Return (X, Y) of the center of cell containing provided text 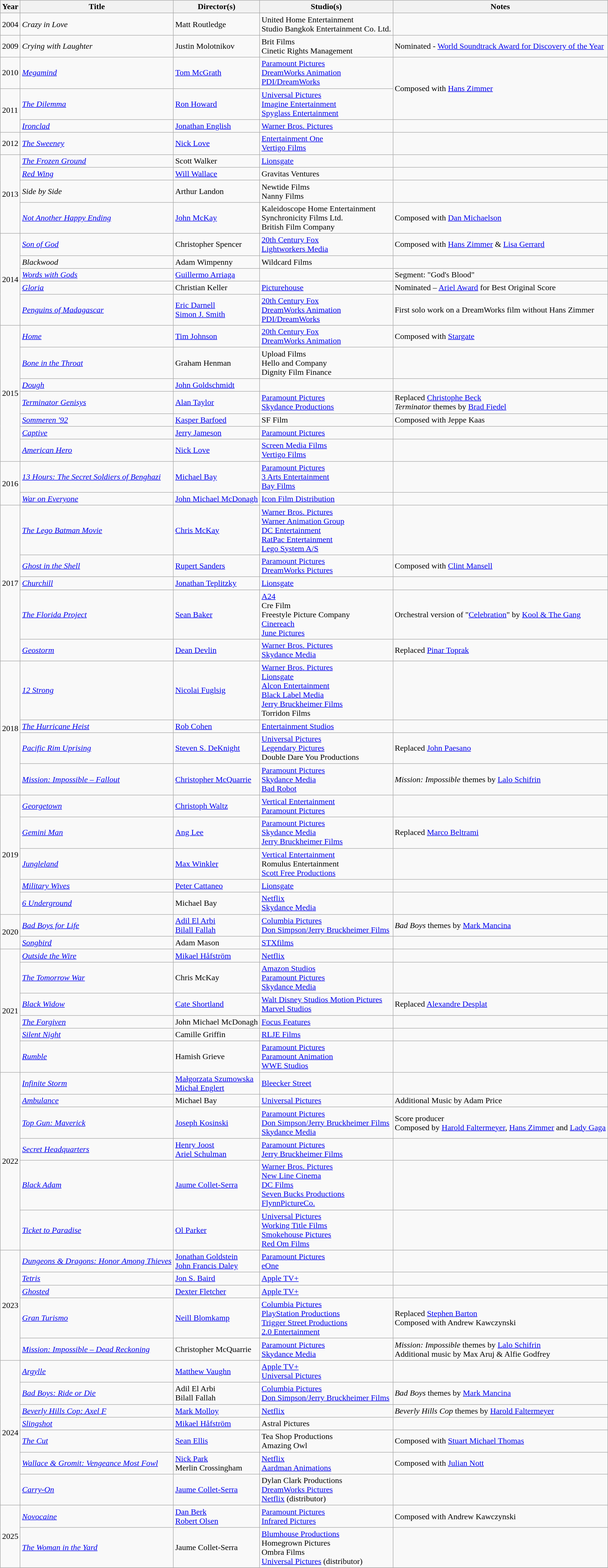
The Cut (97, 1441)
Composed with Jeppe Kaas (500, 420)
First solo work on a DreamWorks film without Hans Zimmer (500, 310)
Outside the Wire (97, 955)
Justin Molotnikov (217, 46)
Dan BerkRobert Olsen (217, 1516)
Red Wing (97, 174)
Dylan Clark ProductionsDreamWorks PicturesNetflix (distributor) (326, 1490)
Eric DarnellSimon J. Smith (217, 310)
20th Century FoxDreamWorks AnimationPDI/DreamWorks (326, 310)
Vertical EntertainmentRomulus EntertainmentScott Free Productions (326, 864)
Focus Features (326, 1022)
Segment: "God's Blood" (500, 275)
SF Film (326, 420)
Bone in the Throat (97, 363)
Sommeren '92 (97, 420)
Wildcard Films (326, 262)
NetflixAardman Animations (326, 1463)
Composed with Hans Zimmer (500, 88)
Universal PicturesWorking Title FilmsSmokehouse PicturesRed Om Films (326, 1230)
Title (97, 7)
2021 (10, 1010)
Mission: Impossible themes by Lalo SchifrinAdditional music by Max Aruj & Alfie Godfrey (500, 1349)
Adam Wimpenny (217, 262)
Tetris (97, 1279)
The Hurricane Heist (97, 726)
Studio(s) (326, 7)
Silent Night (97, 1035)
Amazon StudiosParamount PicturesSkydance Media (326, 978)
Crazy in Love (97, 24)
Composed with Clint Mansell (500, 565)
2011 (10, 110)
2019 (10, 855)
Military Wives (97, 886)
Pacific Rim Uprising (97, 748)
2024 (10, 1433)
Paramount PicturesDon Simpson/Jerry Bruckheimer FilmsSkydance Media (326, 1123)
Brit FilmsCinetic Rights Management (326, 46)
Gloria (97, 288)
Bad Boys: Ride or Die (97, 1393)
2022 (10, 1161)
Nicolai Fuglsig (217, 691)
Replaced Pinar Toprak (500, 650)
Upload FilmsHello and CompanyDignity Film Finance (326, 363)
Christoph Waltz (217, 806)
Ironclad (97, 126)
6 Underground (97, 903)
Not Another Happy Ending (97, 218)
Entertainment Studios (326, 726)
Paramount PicturesSkydance Media (326, 1349)
2020 (10, 932)
Captive (97, 433)
Gemini Man (97, 833)
Gran Turismo (97, 1318)
Ghost in the Shell (97, 565)
Dexter Fletcher (217, 1291)
Universal PicturesLegendary PicturesDouble Dare You Productions (326, 748)
Paramount Pictures3 Arts EntertainmentBay Films (326, 477)
Steven S. DeKnight (217, 748)
Apple TV+Universal Pictures (326, 1371)
Dean Devlin (217, 650)
Gravitas Ventures (326, 174)
Paramount Pictures (326, 433)
Mission: Impossible – Dead Reckoning (97, 1349)
Nick ParkMerlin Crossingham (217, 1463)
Words with Gods (97, 275)
Geostorm (97, 650)
Director(s) (217, 7)
Replaced Stephen BartonComposed with Andrew Kawczynski (500, 1318)
Georgetown (97, 806)
Warner Bros. Pictures (326, 126)
2018 (10, 728)
Ticket to Paradise (97, 1230)
Ghosted (97, 1291)
Jungleland (97, 864)
Mission: Impossible – Fallout (97, 779)
Black Adam (97, 1185)
Tim Johnson (217, 337)
Peter Cattaneo (217, 886)
Will Wallace (217, 174)
12 Strong (97, 691)
Walt Disney Studios Motion PicturesMarvel Studios (326, 1004)
Additional Music by Adam Price (500, 1101)
Arthur Landon (217, 191)
Beverly Hills Cop: Axel F (97, 1411)
2012 (10, 144)
Rumble (97, 1057)
Orchestral version of "Celebration" by Kool & The Gang (500, 615)
Crying with Laughter (97, 46)
John McKay (217, 218)
The Tomorrow War (97, 978)
Notes (500, 7)
STXfilms (326, 943)
Matt Routledge (217, 24)
Sean Baker (217, 615)
Blumhouse ProductionsHomegrown PicturesOmbra FilmsUniversal Pictures (distributor) (326, 1547)
Warner Bros. PicturesLionsgateAlcon Entertainment Black Label MediaJerry Bruckheimer Films Torridon Films (326, 691)
Megamind (97, 73)
Universal Pictures (326, 1101)
RLJE Films (326, 1035)
Sean Ellis (217, 1441)
Kasper Barfoed (217, 420)
Matthew Vaughn (217, 1371)
Tea Shop ProductionsAmazing Owl (326, 1441)
Alan Taylor (217, 402)
John Goldschmidt (217, 385)
Dungeons & Dragons: Honor Among Thieves (97, 1261)
20th Century FoxLightworkers Media (326, 244)
Penguins of Madagascar (97, 310)
Home (97, 337)
Neill Blomkamp (217, 1318)
Blackwood (97, 262)
War on Everyone (97, 499)
Composed with Hans Zimmer & Lisa Gerrard (500, 244)
Jonathan GoldsteinJohn Francis Daley (217, 1261)
Vertical EntertainmentParamount Pictures (326, 806)
The Lego Batman Movie (97, 530)
The Dilemma (97, 104)
Henry JoostAriel Schulman (217, 1149)
Astral Pictures (326, 1424)
Jerry Jameson (217, 433)
The Forgiven (97, 1022)
Composed with Stuart Michael Thomas (500, 1441)
Tom McGrath (217, 73)
Year (10, 7)
Mission: Impossible themes by Lalo Schifrin (500, 779)
Screen Media FilmsVertigo Films (326, 450)
The Sweeney (97, 144)
Churchill (97, 583)
Ambulance (97, 1101)
Max Winkler (217, 864)
NetflixSkydance Media (326, 903)
Ang Lee (217, 833)
Nominated – Ariel Award for Best Original Score (500, 288)
Paramount PicturesSkydance Productions (326, 402)
Terminator Genisys (97, 402)
20th Century FoxDreamWorks Animation (326, 337)
Paramount PicturesDreamWorks AnimationPDI/DreamWorks (326, 73)
Scott Walker (217, 161)
Top Gun: Maverick (97, 1123)
Score producerComposed by Harold Faltermeyer, Hans Zimmer and Lady Gaga (500, 1123)
Jonathan Teplitzky (217, 583)
Paramount PictureseOne (326, 1261)
Composed with Andrew Kawczynski (500, 1516)
Replaced Christophe BeckTerminator themes by Brad Fiedel (500, 402)
Paramount PicturesDreamWorks Pictures (326, 565)
Christian Keller (217, 288)
Joseph Kosinski (217, 1123)
Paramount PicturesParamount AnimationWWE Studios (326, 1057)
Son of God (97, 244)
2025 (10, 1537)
Bleecker Street (326, 1083)
Graham Henman (217, 363)
United Home EntertainmentStudio Bangkok Entertainment Co. Ltd. (326, 24)
Warner Bros. PicturesSkydance Media (326, 650)
Composed with Stargate (500, 337)
Argylle (97, 1371)
Cate Shortland (217, 1004)
The Florida Project (97, 615)
The Woman in the Yard (97, 1547)
Newtide FilmsNanny Films (326, 191)
Warner Bros. PicturesNew Line CinemaDC FilmsSeven Bucks ProductionsFlynnPictureCo. (326, 1185)
Side by Side (97, 191)
2014 (10, 279)
Composed with Julian Nott (500, 1463)
2010 (10, 73)
Ol Parker (217, 1230)
Entertainment OneVertigo Films (326, 144)
2015 (10, 393)
2009 (10, 46)
Warner Bros. PicturesWarner Animation GroupDC EntertainmentRatPac EntertainmentLego System A/S (326, 530)
13 Hours: The Secret Soldiers of Benghazi (97, 477)
Songbird (97, 943)
Novocaine (97, 1516)
Replaced John Paesano (500, 748)
Replaced Marco Beltrami (500, 833)
Picturehouse (326, 288)
American Hero (97, 450)
Bad Boys for Life (97, 925)
2013 (10, 194)
2017 (10, 583)
Camille Griffin (217, 1035)
Dough (97, 385)
2016 (10, 483)
Ron Howard (217, 104)
Secret Headquarters (97, 1149)
Slingshot (97, 1424)
Rupert Sanders (217, 565)
Wallace & Gromit: Vengeance Most Fowl (97, 1463)
Adam Mason (217, 943)
Mark Molloy (217, 1411)
2023 (10, 1305)
Beverly Hills Cop themes by Harold Faltermeyer (500, 1411)
Black Widow (97, 1004)
Christopher Spencer (217, 244)
Jon S. Baird (217, 1279)
2004 (10, 24)
Paramount PicturesJerry Bruckheimer Films (326, 1149)
Nominated - World Soundtrack Award for Discovery of the Year (500, 46)
Kaleidoscope Home EntertainmentSynchronicity Films Ltd.British Film Company (326, 218)
Composed with Dan Michaelson (500, 218)
Replaced Alexandre Desplat (500, 1004)
Jonathan English (217, 126)
Hamish Grieve (217, 1057)
The Frozen Ground (97, 161)
Guillermo Arriaga (217, 275)
Carry-On (97, 1490)
Paramount PicturesSkydance MediaJerry Bruckheimer Films (326, 833)
Małgorzata SzumowskaMichał Englert (217, 1083)
A24Cre FilmFreestyle Picture CompanyCinereachJune Pictures (326, 615)
Icon Film Distribution (326, 499)
Rob Cohen (217, 726)
Paramount PicturesSkydance MediaBad Robot (326, 779)
Paramount PicturesInfrared Pictures (326, 1516)
Columbia PicturesPlayStation ProductionsTrigger Street Productions2.0 Entertainment (326, 1318)
Infinite Storm (97, 1083)
Universal PicturesImagine EntertainmentSpyglass Entertainment (326, 104)
